Locate the cell with the specified text and output its [x, y] center coordinate. 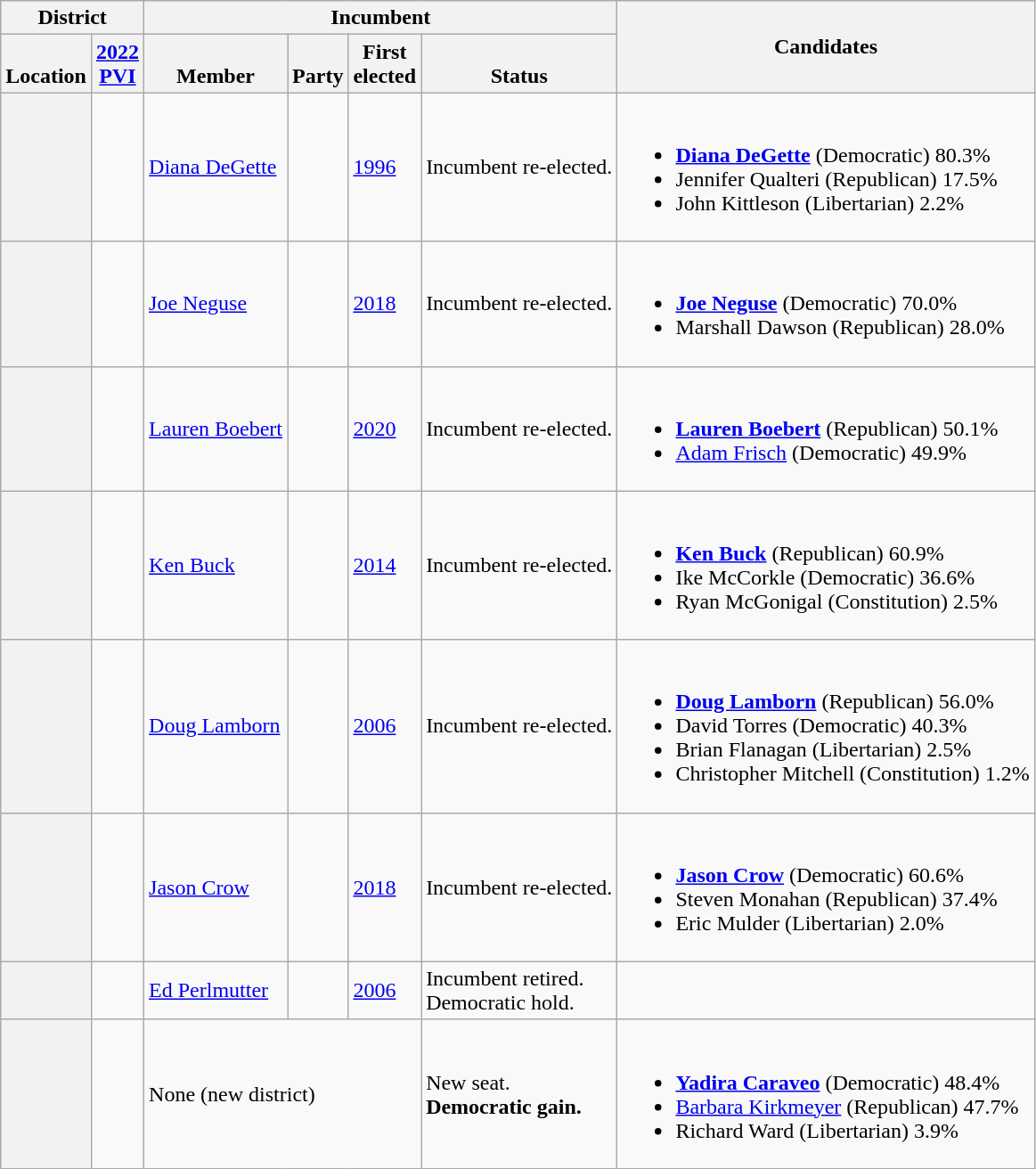
Firstelected [385, 64]
Doug Lamborn (Republican) 56.0%David Torres (Democratic) 40.3%Brian Flanagan (Libertarian) 2.5%Christopher Mitchell (Constitution) 1.2% [826, 726]
Ed Perlmutter [216, 991]
Yadira Caraveo (Democratic) 48.4%Barbara Kirkmeyer (Republican) 47.7%Richard Ward (Libertarian) 3.9% [826, 1094]
2020 [385, 429]
Party [318, 64]
Ken Buck (Republican) 60.9%Ike McCorkle (Democratic) 36.6%Ryan McGonigal (Constitution) 2.5% [826, 565]
None (new district) [283, 1094]
1996 [385, 168]
Joe Neguse [216, 304]
Member [216, 64]
Candidates [826, 46]
2022PVI [118, 64]
Diana DeGette [216, 168]
Doug Lamborn [216, 726]
Incumbent retired.Democratic hold. [519, 991]
Status [519, 64]
Lauren Boebert [216, 429]
Ken Buck [216, 565]
Jason Crow [216, 887]
Incumbent [381, 18]
Lauren Boebert (Republican) 50.1%Adam Frisch (Democratic) 49.9% [826, 429]
Joe Neguse (Democratic) 70.0%Marshall Dawson (Republican) 28.0% [826, 304]
District [73, 18]
Diana DeGette (Democratic) 80.3%Jennifer Qualteri (Republican) 17.5%John Kittleson (Libertarian) 2.2% [826, 168]
Jason Crow (Democratic) 60.6%Steven Monahan (Republican) 37.4%Eric Mulder (Libertarian) 2.0% [826, 887]
Location [46, 64]
New seat.Democratic gain. [519, 1094]
2014 [385, 565]
